Pinpoint the cell where the given text exists, returning its (x, y) midpoint coordinate. 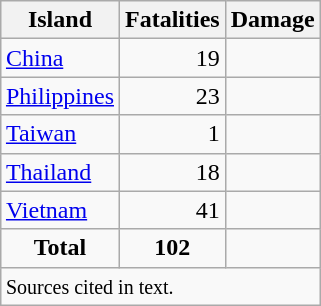
19 (173, 58)
China (60, 58)
Fatalities (173, 20)
Philippines (60, 96)
Sources cited in text. (160, 286)
Island (60, 20)
1 (173, 134)
Thailand (60, 172)
Damage (272, 20)
Taiwan (60, 134)
102 (173, 248)
Vietnam (60, 210)
23 (173, 96)
18 (173, 172)
41 (173, 210)
Total (60, 248)
